Find where the given text appears and provide that cell's center as [x, y] coordinate. 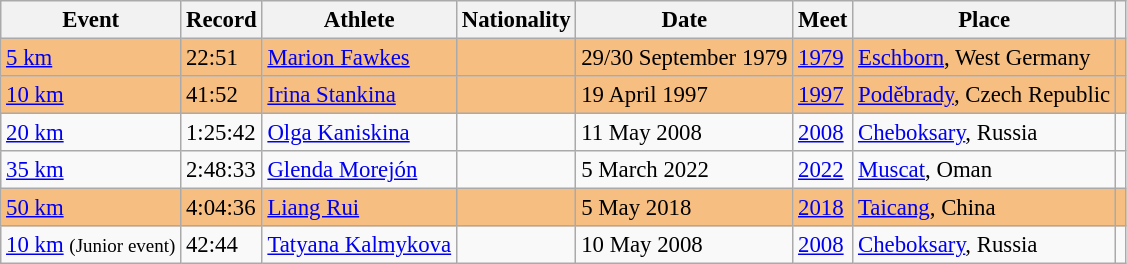
Meet [823, 20]
4:04:36 [222, 208]
Marion Fawkes [359, 58]
29/30 September 1979 [684, 58]
Place [984, 20]
Irina Stankina [359, 95]
5 km [91, 58]
22:51 [222, 58]
Event [91, 20]
Nationality [516, 20]
Eschborn, West Germany [984, 58]
19 April 1997 [684, 95]
35 km [91, 170]
10 May 2008 [684, 245]
20 km [91, 133]
Liang Rui [359, 208]
5 May 2018 [684, 208]
41:52 [222, 95]
2:48:33 [222, 170]
Muscat, Oman [984, 170]
2018 [823, 208]
Date [684, 20]
42:44 [222, 245]
5 March 2022 [684, 170]
2022 [823, 170]
Tatyana Kalmykova [359, 245]
50 km [91, 208]
10 km [91, 95]
11 May 2008 [684, 133]
Glenda Morejón [359, 170]
1:25:42 [222, 133]
Athlete [359, 20]
Poděbrady, Czech Republic [984, 95]
Record [222, 20]
Taicang, China [984, 208]
Olga Kaniskina [359, 133]
10 km (Junior event) [91, 245]
1979 [823, 58]
1997 [823, 95]
